Extract the [X, Y] coordinate from the center of the cell holding the provided text.  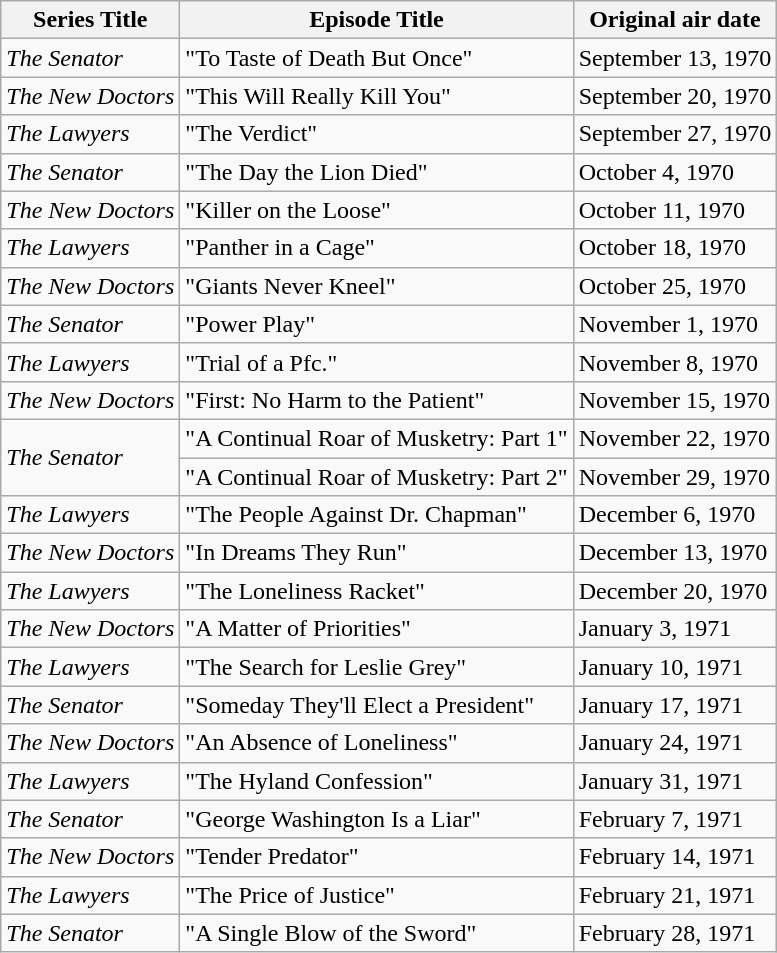
January 17, 1971 [675, 705]
"The Search for Leslie Grey" [376, 667]
"First: No Harm to the Patient" [376, 400]
October 18, 1970 [675, 248]
"The Verdict" [376, 134]
"Giants Never Kneel" [376, 286]
Episode Title [376, 20]
"A Matter of Priorities" [376, 629]
"The Price of Justice" [376, 895]
February 21, 1971 [675, 895]
February 28, 1971 [675, 933]
"George Washington Is a Liar" [376, 819]
September 13, 1970 [675, 58]
"An Absence of Loneliness" [376, 743]
"Killer on the Loose" [376, 210]
December 20, 1970 [675, 591]
February 7, 1971 [675, 819]
January 10, 1971 [675, 667]
December 13, 1970 [675, 553]
"Power Play" [376, 324]
"To Taste of Death But Once" [376, 58]
"In Dreams They Run" [376, 553]
"The People Against Dr. Chapman" [376, 515]
November 22, 1970 [675, 438]
"Someday They'll Elect a President" [376, 705]
"This Will Really Kill You" [376, 96]
September 20, 1970 [675, 96]
January 3, 1971 [675, 629]
Series Title [90, 20]
"The Day the Lion Died" [376, 172]
"A Single Blow of the Sword" [376, 933]
February 14, 1971 [675, 857]
January 24, 1971 [675, 743]
November 8, 1970 [675, 362]
"A Continual Roar of Musketry: Part 2" [376, 477]
January 31, 1971 [675, 781]
October 4, 1970 [675, 172]
"Tender Predator" [376, 857]
"Panther in a Cage" [376, 248]
November 1, 1970 [675, 324]
December 6, 1970 [675, 515]
November 29, 1970 [675, 477]
October 25, 1970 [675, 286]
Original air date [675, 20]
"The Hyland Confession" [376, 781]
October 11, 1970 [675, 210]
"Trial of a Pfc." [376, 362]
"A Continual Roar of Musketry: Part 1" [376, 438]
"The Loneliness Racket" [376, 591]
November 15, 1970 [675, 400]
September 27, 1970 [675, 134]
